Extract the (x, y) coordinate from the center of the cell holding the provided text.  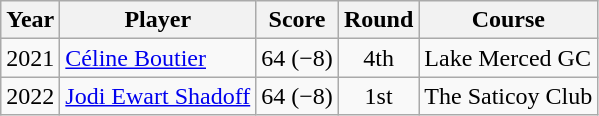
The Saticoy Club (508, 96)
Year (30, 20)
2021 (30, 58)
Jodi Ewart Shadoff (158, 96)
Round (378, 20)
Course (508, 20)
Player (158, 20)
1st (378, 96)
4th (378, 58)
Score (298, 20)
2022 (30, 96)
Lake Merced GC (508, 58)
Céline Boutier (158, 58)
